Search for the cell housing the specified text and yield its [x, y] center coordinate. 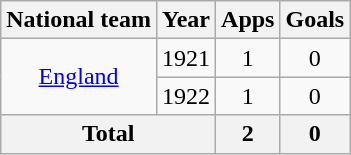
Year [186, 20]
Goals [315, 20]
England [79, 77]
Apps [248, 20]
Total [108, 134]
1921 [186, 58]
National team [79, 20]
2 [248, 134]
1922 [186, 96]
